Search for the cell housing the specified text and yield its (X, Y) center coordinate. 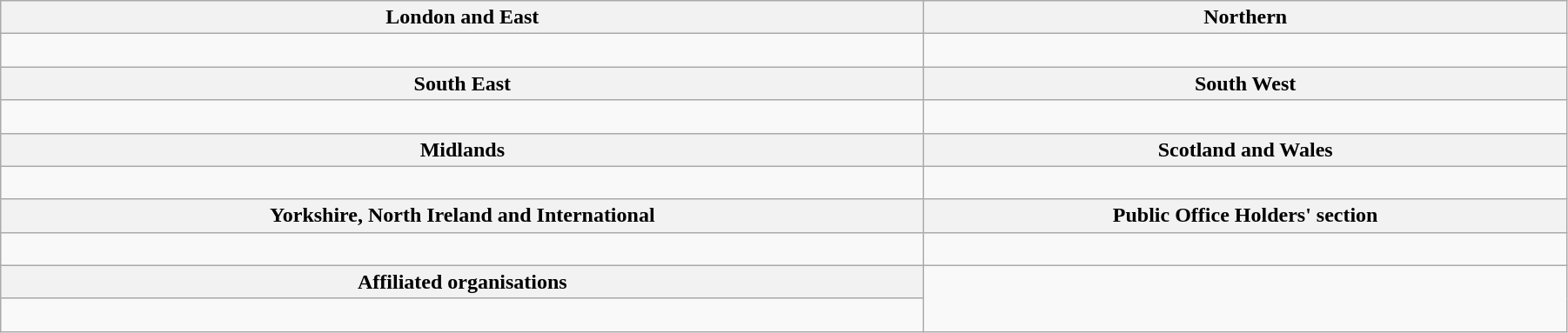
South East (463, 83)
Northern (1246, 17)
Scotland and Wales (1246, 150)
Yorkshire, North Ireland and International (463, 216)
Affiliated organisations (463, 282)
London and East (463, 17)
South West (1246, 83)
Public Office Holders' section (1246, 216)
Midlands (463, 150)
